Search for the cell housing the specified text and yield its (X, Y) center coordinate. 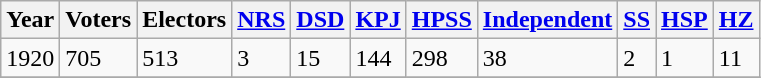
DSD (320, 20)
1 (685, 58)
KPJ (378, 20)
15 (320, 58)
SS (637, 20)
HPSS (442, 20)
2 (637, 58)
144 (378, 58)
705 (98, 58)
11 (736, 58)
Independent (547, 20)
HZ (736, 20)
1920 (30, 58)
38 (547, 58)
HSP (685, 20)
298 (442, 58)
513 (184, 58)
3 (262, 58)
Year (30, 20)
Electors (184, 20)
NRS (262, 20)
Voters (98, 20)
